Extract the [x, y] coordinate from the center of the cell holding the provided text.  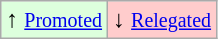
↓ Relegated [162, 20]
↑ Promoted [54, 20]
